Return (X, Y) of the center of cell containing provided text 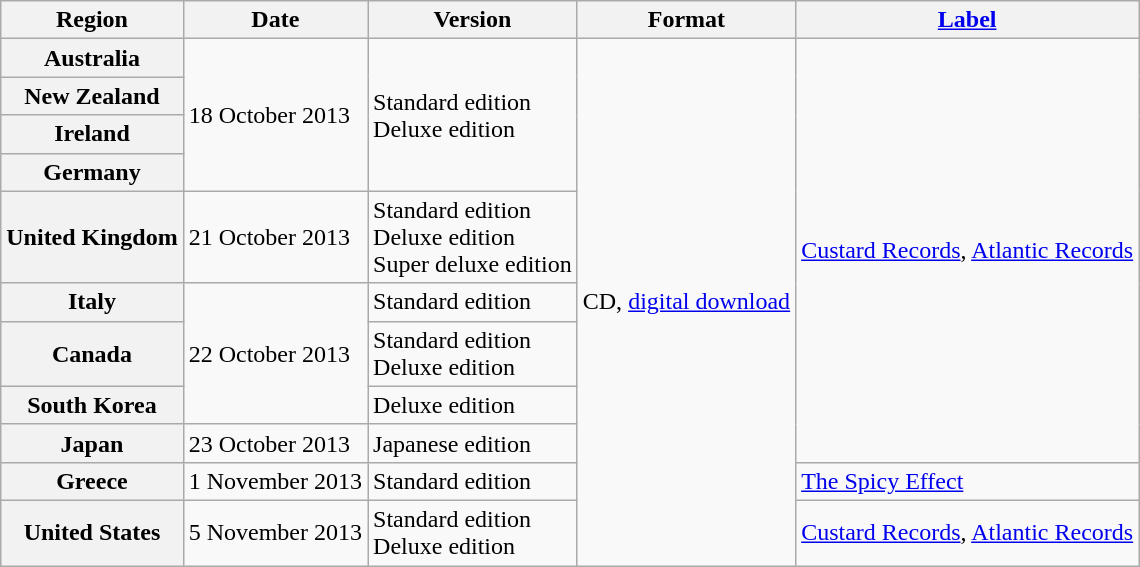
South Korea (92, 405)
Ireland (92, 134)
New Zealand (92, 96)
1 November 2013 (275, 481)
Version (473, 20)
The Spicy Effect (968, 481)
Region (92, 20)
CD, digital download (686, 302)
Standard editionDeluxe editionSuper deluxe edition (473, 237)
Label (968, 20)
Italy (92, 302)
21 October 2013 (275, 237)
Japanese edition (473, 443)
Germany (92, 172)
5 November 2013 (275, 532)
United States (92, 532)
23 October 2013 (275, 443)
22 October 2013 (275, 354)
Canada (92, 354)
Australia (92, 58)
Format (686, 20)
Deluxe edition (473, 405)
Date (275, 20)
Japan (92, 443)
18 October 2013 (275, 115)
Greece (92, 481)
United Kingdom (92, 237)
